From the cell containing the given text, extract its center point as (x, y) coordinate. 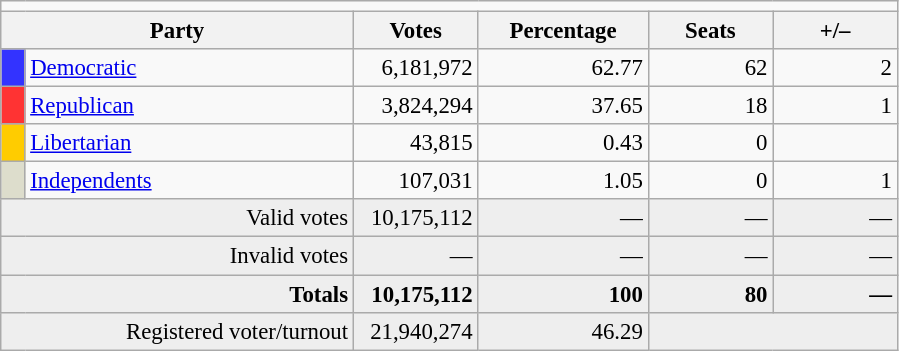
Valid votes (178, 219)
2 (836, 68)
Percentage (563, 31)
46.29 (563, 331)
+/– (836, 31)
Democratic (189, 68)
3,824,294 (416, 106)
Votes (416, 31)
80 (710, 294)
100 (563, 294)
Party (178, 31)
1.05 (563, 181)
62 (710, 68)
Libertarian (189, 143)
Independents (189, 181)
6,181,972 (416, 68)
107,031 (416, 181)
62.77 (563, 68)
Invalid votes (178, 256)
Republican (189, 106)
18 (710, 106)
0.43 (563, 143)
Registered voter/turnout (178, 331)
43,815 (416, 143)
Totals (178, 294)
21,940,274 (416, 331)
Seats (710, 31)
37.65 (563, 106)
